Locate the cell with the specified text and output its (X, Y) center coordinate. 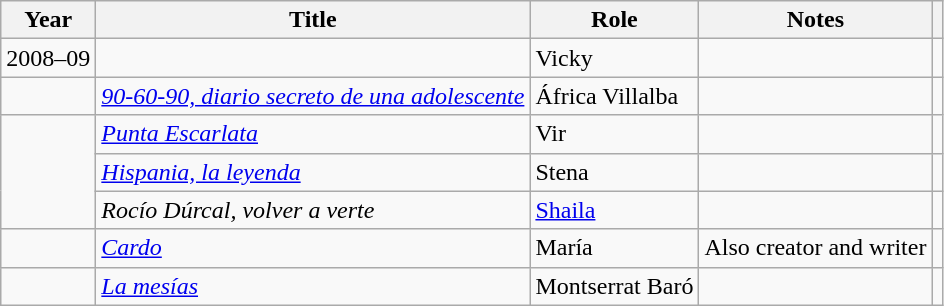
La mesías (313, 286)
Punta Escarlata (313, 134)
Notes (816, 20)
90-60-90, diario secreto de una adolescente (313, 96)
África Villalba (614, 96)
Role (614, 20)
Vir (614, 134)
Title (313, 20)
María (614, 248)
Montserrat Baró (614, 286)
Stena (614, 172)
Year (48, 20)
2008–09 (48, 58)
Also creator and writer (816, 248)
Shaila (614, 210)
Cardo (313, 248)
Rocío Dúrcal, volver a verte (313, 210)
Vicky (614, 58)
Hispania, la leyenda (313, 172)
